Pinpoint the cell where the given text exists, returning its (X, Y) midpoint coordinate. 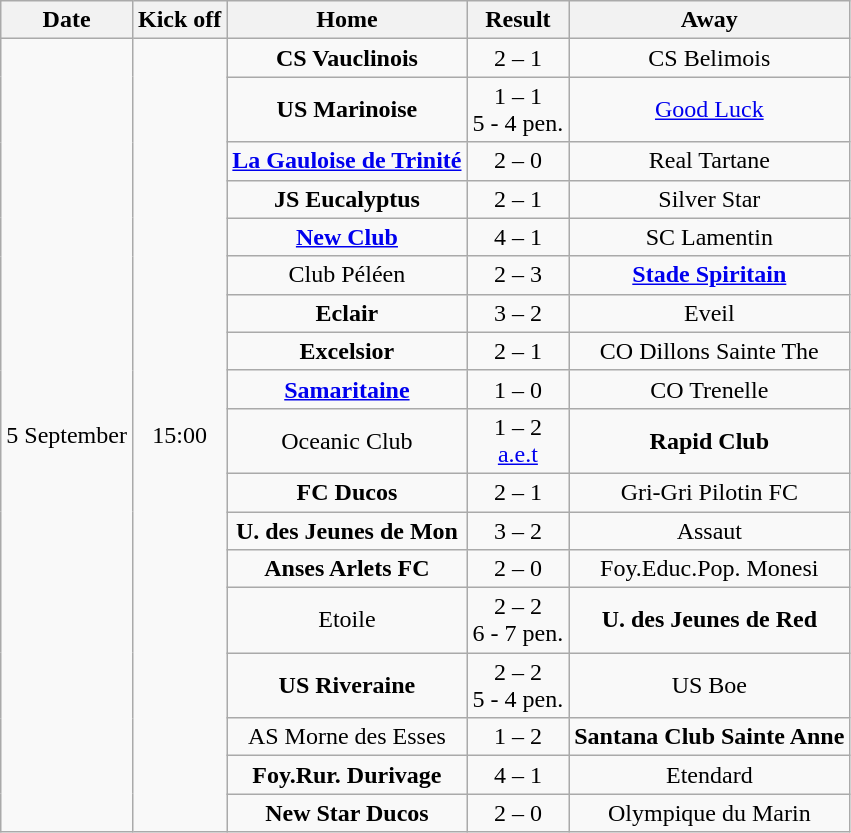
Home (347, 20)
Assaut (710, 531)
Samaritaine (347, 389)
5 September (67, 436)
SC Lamentin (710, 237)
Date (67, 20)
CO Trenelle (710, 389)
Excelsior (347, 351)
1 – 0 (518, 389)
Oceanic Club (347, 440)
1 – 2 a.e.t (518, 440)
Silver Star (710, 199)
Santana Club Sainte Anne (710, 737)
Olympique du Marin (710, 813)
New Club (347, 237)
Away (710, 20)
Etendard (710, 775)
Anses Arlets FC (347, 569)
1 – 2 (518, 737)
Good Luck (710, 110)
15:00 (179, 436)
Rapid Club (710, 440)
Eclair (347, 313)
2 – 2 6 - 7 pen. (518, 620)
Result (518, 20)
US Boe (710, 686)
U. des Jeunes de Red (710, 620)
Foy.Rur. Durivage (347, 775)
Kick off (179, 20)
CS Vauclinois (347, 58)
US Riveraine (347, 686)
Gri-Gri Pilotin FC (710, 492)
CO Dillons Sainte The (710, 351)
1 – 1 5 - 4 pen. (518, 110)
Club Péléen (347, 275)
La Gauloise de Trinité (347, 161)
2 – 2 5 - 4 pen. (518, 686)
2 – 3 (518, 275)
AS Morne des Esses (347, 737)
Eveil (710, 313)
CS Belimois (710, 58)
FC Ducos (347, 492)
Foy.Educ.Pop. Monesi (710, 569)
U. des Jeunes de Mon (347, 531)
US Marinoise (347, 110)
Real Tartane (710, 161)
New Star Ducos (347, 813)
Stade Spiritain (710, 275)
Etoile (347, 620)
JS Eucalyptus (347, 199)
